Extract the (x, y) coordinate from the center of the cell holding the provided text.  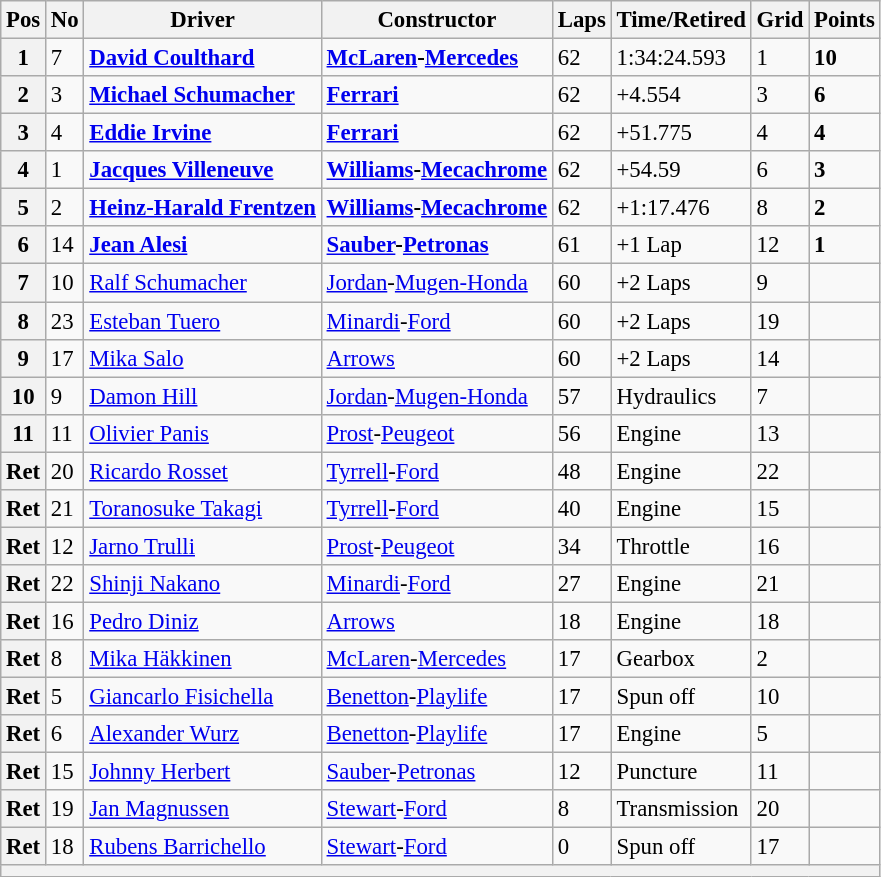
+1:17.476 (681, 208)
40 (582, 509)
Michael Schumacher (202, 95)
48 (582, 471)
Puncture (681, 772)
Gearbox (681, 659)
Alexander Wurz (202, 734)
+1 Lap (681, 245)
Grid (780, 20)
+51.775 (681, 133)
13 (780, 433)
61 (582, 245)
Jacques Villeneuve (202, 170)
Ralf Schumacher (202, 283)
56 (582, 433)
Toranosuke Takagi (202, 509)
57 (582, 396)
Damon Hill (202, 396)
Johnny Herbert (202, 772)
0 (582, 847)
23 (65, 321)
Transmission (681, 809)
Laps (582, 20)
+54.59 (681, 170)
34 (582, 546)
Throttle (681, 546)
Jarno Trulli (202, 546)
Jean Alesi (202, 245)
Ricardo Rosset (202, 471)
Driver (202, 20)
+4.554 (681, 95)
Pos (24, 20)
Eddie Irvine (202, 133)
Heinz-Harald Frentzen (202, 208)
Points (844, 20)
Time/Retired (681, 20)
Hydraulics (681, 396)
Olivier Panis (202, 433)
Constructor (436, 20)
Jan Magnussen (202, 809)
No (65, 20)
David Coulthard (202, 58)
27 (582, 584)
Esteban Tuero (202, 321)
Mika Salo (202, 358)
Shinji Nakano (202, 584)
Giancarlo Fisichella (202, 697)
Mika Häkkinen (202, 659)
Rubens Barrichello (202, 847)
1:34:24.593 (681, 58)
Pedro Diniz (202, 621)
